Locate the cell with the specified text and output its (x, y) center coordinate. 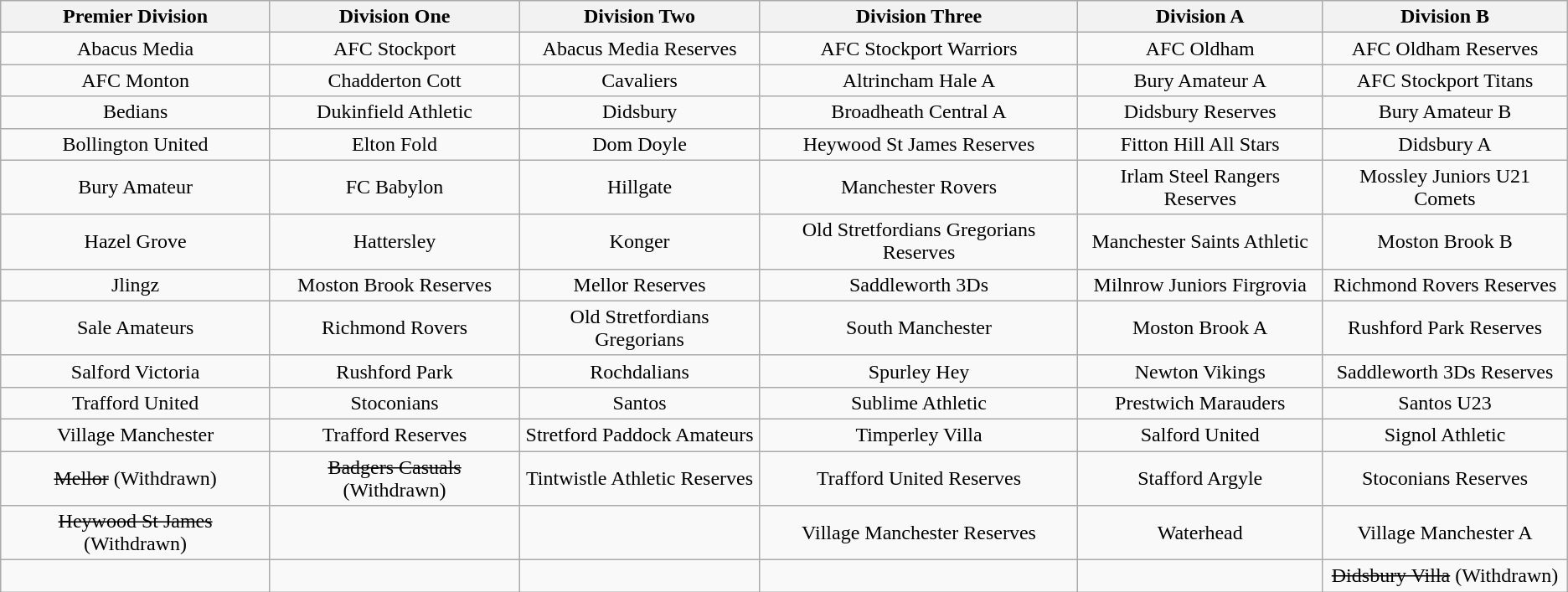
Premier Division (136, 17)
Salford Victoria (136, 371)
AFC Monton (136, 80)
Bury Amateur (136, 188)
Moston Brook B (1445, 241)
Old Stretfordians Gregorians (640, 328)
Hillgate (640, 188)
AFC Stockport Titans (1445, 80)
Hattersley (394, 241)
Manchester Rovers (918, 188)
Moston Brook A (1200, 328)
Trafford Reserves (394, 435)
Richmond Rovers (394, 328)
Signol Athletic (1445, 435)
Rushford Park (394, 371)
Bury Amateur B (1445, 112)
AFC Oldham Reserves (1445, 49)
Abacus Media (136, 49)
AFC Stockport Warriors (918, 49)
Dukinfield Athletic (394, 112)
Didsbury Reserves (1200, 112)
Abacus Media Reserves (640, 49)
Cavaliers (640, 80)
Santos U23 (1445, 403)
FC Babylon (394, 188)
Richmond Rovers Reserves (1445, 285)
Prestwich Marauders (1200, 403)
Hazel Grove (136, 241)
Newton Vikings (1200, 371)
Division One (394, 17)
Village Manchester Reserves (918, 533)
Village Manchester A (1445, 533)
Division B (1445, 17)
Stoconians Reserves (1445, 477)
Sale Amateurs (136, 328)
Santos (640, 403)
Fitton Hill All Stars (1200, 144)
Mossley Juniors U21 Comets (1445, 188)
AFC Oldham (1200, 49)
Trafford United Reserves (918, 477)
Mellor (Withdrawn) (136, 477)
Moston Brook Reserves (394, 285)
Bedians (136, 112)
Badgers Casuals (Withdrawn) (394, 477)
Sublime Athletic (918, 403)
Bury Amateur A (1200, 80)
Stafford Argyle (1200, 477)
Chadderton Cott (394, 80)
Mellor Reserves (640, 285)
Jlingz (136, 285)
Saddleworth 3Ds Reserves (1445, 371)
Saddleworth 3Ds (918, 285)
Heywood St James (Withdrawn) (136, 533)
Waterhead (1200, 533)
Village Manchester (136, 435)
Altrincham Hale A (918, 80)
AFC Stockport (394, 49)
Stoconians (394, 403)
South Manchester (918, 328)
Elton Fold (394, 144)
Manchester Saints Athletic (1200, 241)
Timperley Villa (918, 435)
Milnrow Juniors Firgrovia (1200, 285)
Didsbury A (1445, 144)
Dom Doyle (640, 144)
Didsbury Villa (Withdrawn) (1445, 576)
Spurley Hey (918, 371)
Division Two (640, 17)
Didsbury (640, 112)
Bollington United (136, 144)
Tintwistle Athletic Reserves (640, 477)
Rushford Park Reserves (1445, 328)
Division A (1200, 17)
Rochdalians (640, 371)
Division Three (918, 17)
Irlam Steel Rangers Reserves (1200, 188)
Broadheath Central A (918, 112)
Trafford United (136, 403)
Heywood St James Reserves (918, 144)
Salford United (1200, 435)
Stretford Paddock Amateurs (640, 435)
Old Stretfordians Gregorians Reserves (918, 241)
Konger (640, 241)
